Extract the [X, Y] coordinate from the center of the cell holding the provided text.  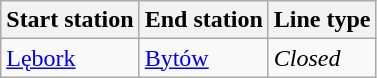
Lębork [70, 58]
End station [204, 20]
Start station [70, 20]
Line type [322, 20]
Closed [322, 58]
Bytów [204, 58]
